Determine the [x, y] coordinate at the center of the cell enclosing the given text.  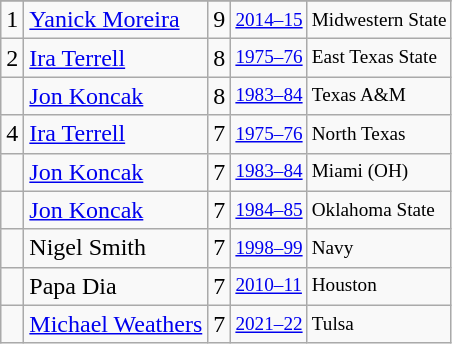
Yanick Moreira [116, 20]
Nigel Smith [116, 248]
Papa Dia [116, 286]
1984–85 [269, 210]
Midwestern State [379, 20]
Miami (OH) [379, 172]
2014–15 [269, 20]
2 [12, 58]
Oklahoma State [379, 210]
Michael Weathers [116, 324]
Tulsa [379, 324]
Houston [379, 286]
4 [12, 134]
2021–22 [269, 324]
North Texas [379, 134]
1 [12, 20]
9 [220, 20]
1998–99 [269, 248]
East Texas State [379, 58]
2010–11 [269, 286]
Texas A&M [379, 96]
Navy [379, 248]
